Search for the cell housing the specified text and yield its (x, y) center coordinate. 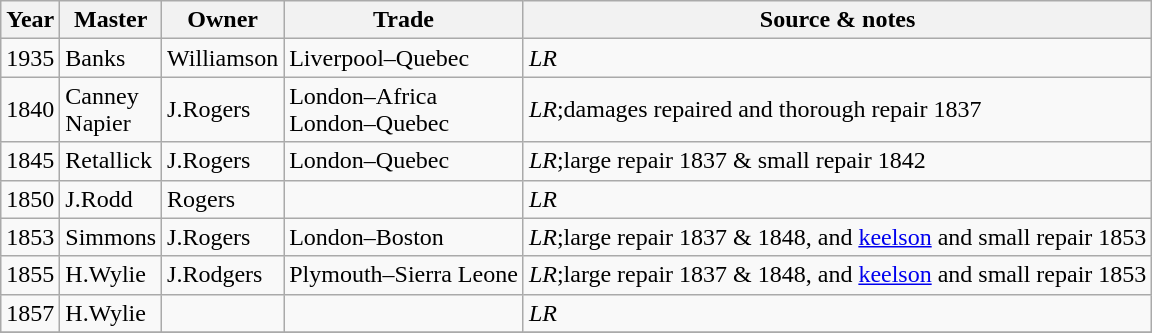
Plymouth–Sierra Leone (404, 275)
CanneyNapier (111, 110)
Year (30, 20)
Banks (111, 58)
LR;damages repaired and thorough repair 1837 (837, 110)
London–AfricaLondon–Quebec (404, 110)
1855 (30, 275)
Liverpool–Quebec (404, 58)
Source & notes (837, 20)
Trade (404, 20)
1857 (30, 313)
LR;large repair 1837 & small repair 1842 (837, 161)
Williamson (223, 58)
London–Quebec (404, 161)
1845 (30, 161)
J.Rodgers (223, 275)
Simmons (111, 237)
1935 (30, 58)
Rogers (223, 199)
1840 (30, 110)
J.Rodd (111, 199)
1853 (30, 237)
1850 (30, 199)
Retallick (111, 161)
London–Boston (404, 237)
Master (111, 20)
Owner (223, 20)
